Return the (x, y) coordinate for the center point of the cell that contains the specified text.  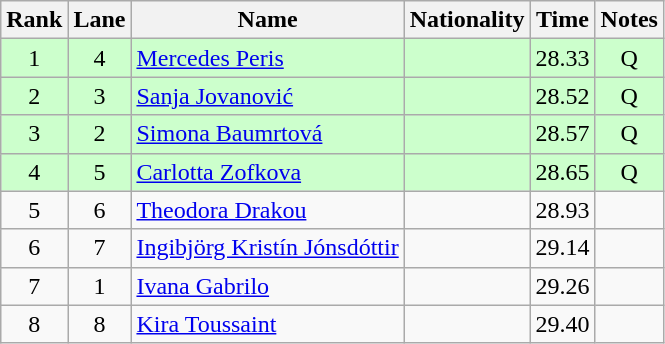
Ivana Gabrilo (268, 286)
Theodora Drakou (268, 210)
28.57 (562, 134)
Nationality (467, 20)
Simona Baumrtová (268, 134)
Sanja Jovanović (268, 96)
Rank (34, 20)
28.52 (562, 96)
Name (268, 20)
28.93 (562, 210)
Notes (629, 20)
29.26 (562, 286)
Lane (100, 20)
28.65 (562, 172)
Kira Toussaint (268, 324)
Mercedes Peris (268, 58)
29.40 (562, 324)
Ingibjörg Kristín Jónsdóttir (268, 248)
Time (562, 20)
Carlotta Zofkova (268, 172)
28.33 (562, 58)
29.14 (562, 248)
